Return [x, y] of the center of cell containing provided text 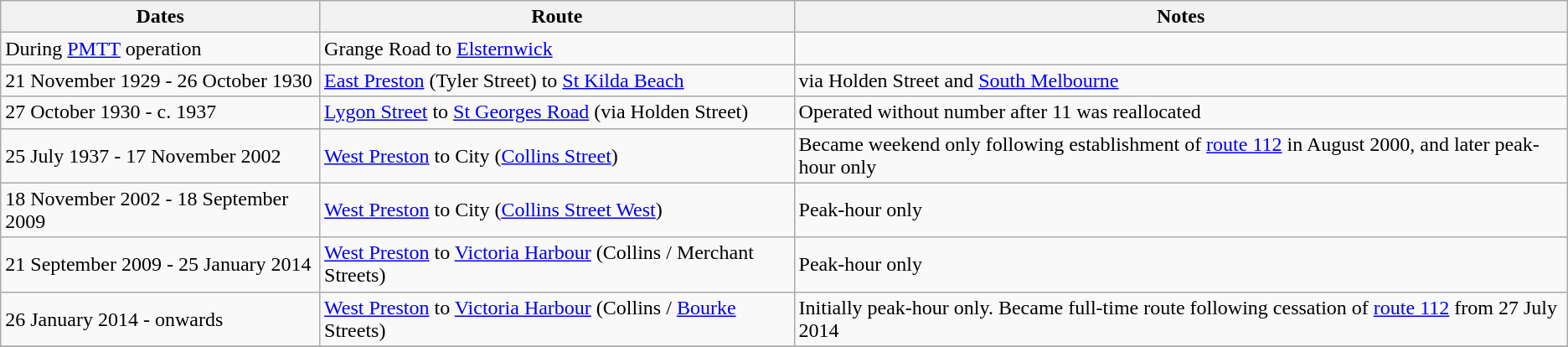
via Holden Street and South Melbourne [1181, 80]
Notes [1181, 17]
26 January 2014 - onwards [161, 319]
Initially peak-hour only. Became full-time route following cessation of route 112 from 27 July 2014 [1181, 319]
27 October 1930 - c. 1937 [161, 112]
18 November 2002 - 18 September 2009 [161, 210]
21 September 2009 - 25 January 2014 [161, 265]
Became weekend only following establishment of route 112 in August 2000, and later peak-hour only [1181, 156]
During PMTT operation [161, 49]
Grange Road to Elsternwick [558, 49]
West Preston to City (Collins Street) [558, 156]
West Preston to Victoria Harbour (Collins / Merchant Streets) [558, 265]
East Preston (Tyler Street) to St Kilda Beach [558, 80]
West Preston to Victoria Harbour (Collins / Bourke Streets) [558, 319]
Operated without number after 11 was reallocated [1181, 112]
West Preston to City (Collins Street West) [558, 210]
Lygon Street to St Georges Road (via Holden Street) [558, 112]
Dates [161, 17]
Route [558, 17]
21 November 1929 - 26 October 1930 [161, 80]
25 July 1937 - 17 November 2002 [161, 156]
